From the cell containing the given text, extract its center point as [x, y] coordinate. 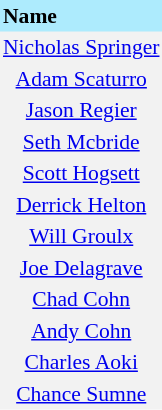
Name [81, 16]
Charles Aoki [81, 362]
Derrick Helton [81, 205]
Adam Scaturro [81, 79]
Nicholas Springer [81, 48]
Joe Delagrave [81, 268]
Will Groulx [81, 236]
Jason Regier [81, 110]
Andy Cohn [81, 331]
Chad Cohn [81, 300]
Chance Sumne [81, 394]
Seth Mcbride [81, 142]
Scott Hogsett [81, 174]
